Locate the cell with the specified text and output its (X, Y) center coordinate. 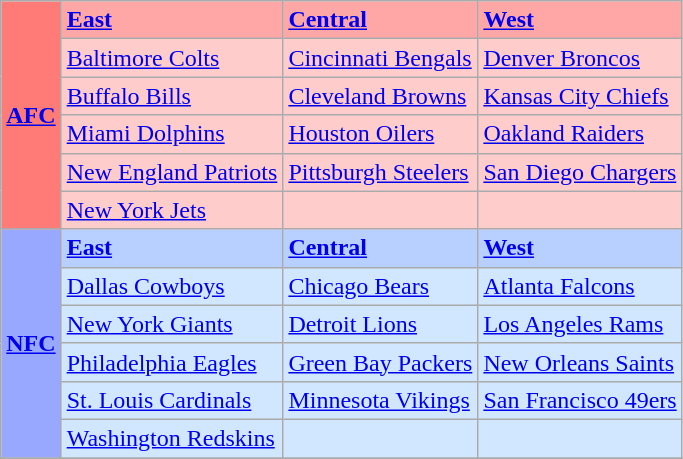
Washington Redskins (172, 438)
Chicago Bears (380, 286)
Cleveland Browns (380, 96)
AFC (31, 115)
Buffalo Bills (172, 96)
New York Giants (172, 324)
Los Angeles Rams (580, 324)
San Francisco 49ers (580, 400)
New England Patriots (172, 172)
Oakland Raiders (580, 134)
St. Louis Cardinals (172, 400)
New York Jets (172, 210)
Philadelphia Eagles (172, 362)
Houston Oilers (380, 134)
Green Bay Packers (380, 362)
Baltimore Colts (172, 58)
Cincinnati Bengals (380, 58)
Pittsburgh Steelers (380, 172)
Denver Broncos (580, 58)
San Diego Chargers (580, 172)
Dallas Cowboys (172, 286)
Minnesota Vikings (380, 400)
Miami Dolphins (172, 134)
Detroit Lions (380, 324)
NFC (31, 343)
New Orleans Saints (580, 362)
Kansas City Chiefs (580, 96)
Atlanta Falcons (580, 286)
